Pinpoint the cell where the given text exists, returning its [X, Y] midpoint coordinate. 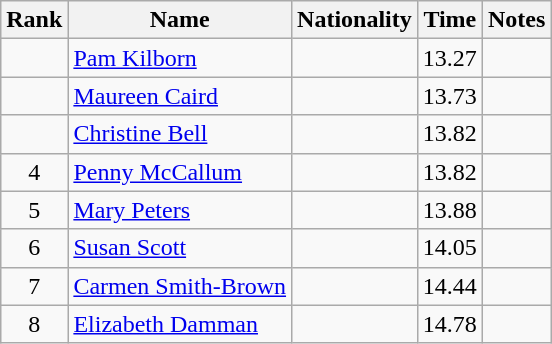
5 [34, 210]
13.27 [450, 58]
Carmen Smith-Brown [180, 286]
Penny McCallum [180, 172]
14.44 [450, 286]
14.78 [450, 324]
Notes [516, 20]
6 [34, 248]
8 [34, 324]
13.88 [450, 210]
Pam Kilborn [180, 58]
Nationality [355, 20]
7 [34, 286]
Time [450, 20]
Christine Bell [180, 134]
4 [34, 172]
Susan Scott [180, 248]
Rank [34, 20]
Elizabeth Damman [180, 324]
Mary Peters [180, 210]
14.05 [450, 248]
Name [180, 20]
Maureen Caird [180, 96]
13.73 [450, 96]
